Detect which cell encompasses the target text, then output its (x, y) center coordinate. 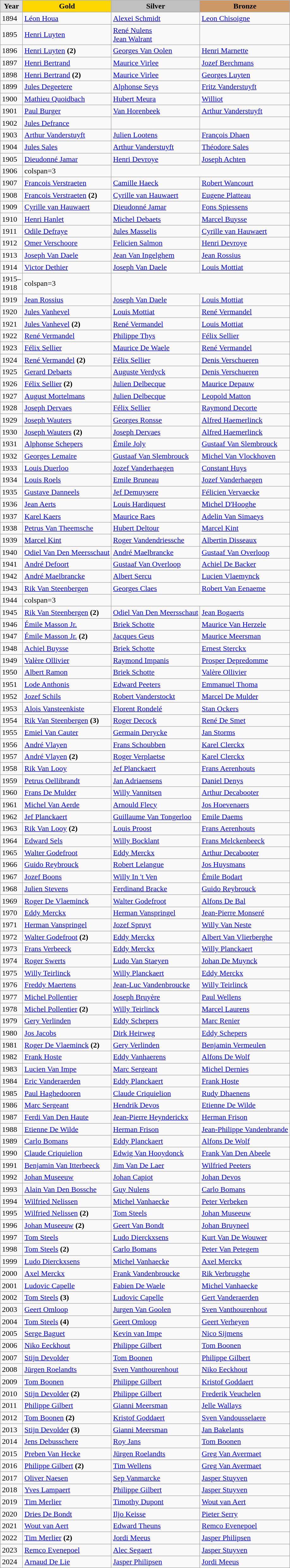
Daniel Denys (245, 781)
Albert Sercu (155, 576)
Rik Van Looy (67, 769)
Jules Vanhevel (67, 312)
1938 (11, 528)
1949 (11, 660)
Marcel Buysse (245, 219)
Ludo Van Staeyen (155, 961)
1974 (11, 961)
Jos Huysmans (245, 865)
Robert Lelangue (155, 865)
Sep Vanmarcke (155, 1478)
2008 (11, 1370)
Victor Dethier (67, 267)
Henri Marnette (245, 51)
Francois Verstraeten (67, 183)
Marcel Laurens (245, 1009)
Rik Verbrugghe (245, 1273)
Florent Rondelé (155, 708)
1971 (11, 925)
Tom Steels (3) (67, 1297)
1983 (11, 1069)
Émile Masson Jr. (67, 624)
1976 (11, 985)
1914 (11, 267)
2022 (11, 1538)
Frans Verbeeck (67, 949)
Francois Verstraeten (2) (67, 195)
Roy Jans (155, 1442)
Guillaume Van Tongerloo (155, 817)
Hubert Deltour (155, 528)
Michel Van Aerde (67, 805)
1988 (11, 1129)
1979 (11, 1021)
Raymond Impanis (155, 660)
Adelin Van Simaeys (245, 516)
Frank Vandenbroucke (155, 1273)
1967 (11, 877)
Hendrik Devos (155, 1105)
1894 (11, 18)
Petrus Van Theemsche (67, 528)
Georges Luyten (245, 75)
René Vermandel (2) (67, 360)
1941 (11, 564)
Fabien De Waele (155, 1285)
1902 (11, 123)
Nico Sijmens (245, 1334)
1909 (11, 207)
Jozef Berchmans (245, 63)
Frans Melckenbeeck (245, 841)
August Mortelmans (67, 396)
1999 (11, 1261)
Henri Bertrand (67, 63)
Fritz Vanderstuyft (245, 87)
1901 (11, 111)
Arnould Flecy (155, 805)
1923 (11, 348)
René Nulens Jean Walrant (155, 35)
Alphonse Seys (155, 87)
Karel Kaers (67, 516)
Williot (245, 99)
Peter Verbeken (245, 1201)
Jean-Pierre Monseré (245, 913)
Georges Van Oolen (155, 51)
Philippe Gilbert (2) (67, 1466)
Émile Bodart (245, 877)
Maurice Raes (155, 516)
1964 (11, 841)
1982 (11, 1057)
Henri Luyten (67, 35)
2017 (11, 1478)
Albert Ramon (67, 672)
Frans De Mulder (67, 793)
Constant Huys (245, 468)
1922 (11, 336)
1960 (11, 793)
1980 (11, 1033)
1926 (11, 384)
1962 (11, 817)
1986 (11, 1105)
Félix Sellier (2) (67, 384)
1989 (11, 1141)
1984 (11, 1081)
Jurgen Van Goolen (155, 1309)
Joseph Wauters (67, 420)
1948 (11, 648)
1939 (11, 540)
Frank Van Den Abeele (245, 1153)
2006 (11, 1346)
Emiel Van Cauter (67, 732)
1921 (11, 324)
Georges Claes (155, 588)
Jan Storms (245, 732)
Ferdi Van Den Haute (67, 1117)
Michel Van Vlockhoven (245, 456)
Jean-Philippe Vandenbrande (245, 1129)
Eddy Vanhaerens (155, 1057)
Alec Segaert (155, 1550)
Alois Vansteenkiste (67, 708)
Oliver Naesen (67, 1478)
1925 (11, 372)
Eugene Platteau (245, 195)
1929 (11, 420)
Gert Vanderaerden (245, 1297)
Willy Bocklant (155, 841)
1959 (11, 781)
Roger Vandendriessche (155, 540)
1937 (11, 516)
Edwig Van Hooydonck (155, 1153)
1945 (11, 612)
1952 (11, 696)
Tim Merlier (67, 1502)
Henri Bertrand (2) (67, 75)
Jozef Boons (67, 877)
1956 (11, 744)
1898 (11, 75)
2004 (11, 1322)
Willy Vannitsen (155, 793)
Joseph Wauters (2) (67, 432)
Sven Vandousselaere (245, 1418)
Émile Masson Jr. (2) (67, 636)
1932 (11, 456)
1994 (11, 1201)
2013 (11, 1430)
1900 (11, 99)
1961 (11, 805)
1957 (11, 757)
Jean-Pierre Heynderickx (155, 1117)
2019 (11, 1502)
Germain Derycke (155, 732)
Rudy Dhaenens (245, 1093)
Eric Vanderaerden (67, 1081)
Maurice Depauw (245, 384)
1934 (11, 480)
Kurt Van De Wouwer (245, 1237)
Louis Roels (67, 480)
1944 (11, 600)
Jozef Spruyt (155, 925)
Jean Bogaerts (245, 612)
Willy In 't Ven (155, 877)
Tim Merlier (2) (67, 1538)
1930 (11, 432)
1990 (11, 1153)
Pieter Serry (245, 1514)
1905 (11, 159)
Omer Verschoore (67, 243)
Preben Van Hecke (67, 1454)
Gustave Danneels (67, 492)
Louis Duerloo (67, 468)
1972 (11, 937)
Jos Jacobs (67, 1033)
Jens Debusschere (67, 1442)
1912 (11, 243)
Jules Masselis (155, 231)
Edward Theuns (155, 1526)
1920 (11, 312)
1985 (11, 1093)
2020 (11, 1514)
1904 (11, 147)
Walter Godefroot (2) (67, 937)
Bronze (245, 6)
Kevin van Impe (155, 1334)
Stan Ockers (245, 708)
1908 (11, 195)
2003 (11, 1309)
1965 (11, 853)
Year (11, 6)
Frederik Veuchelen (245, 1394)
Jacques Geus (155, 636)
1924 (11, 360)
Leopold Matton (245, 396)
Ernest Sterckx (245, 648)
Wilfried Nelissen (2) (67, 1213)
Achiel Buysse (67, 648)
Benjamin Vermeulen (245, 1045)
1996 (11, 1225)
1935 (11, 492)
Freddy Maertens (67, 985)
Jelle Wallays (245, 1406)
Stijn Devolder (2) (67, 1394)
Rik Van Steenbergen (3) (67, 720)
Achiel De Backer (245, 564)
2011 (11, 1406)
François Dhaen (245, 135)
Julien Stevens (67, 889)
Lode Anthonis (67, 684)
Jean Aerts (67, 504)
1946 (11, 624)
Silver (155, 6)
Félicien Vervaecke (245, 492)
Paul Haghedooren (67, 1093)
1897 (11, 63)
Tom Steels (2) (67, 1249)
1955 (11, 732)
Marc Renier (245, 1021)
1895 (11, 35)
1951 (11, 684)
1947 (11, 636)
1928 (11, 408)
Rik Van Steenbergen (67, 588)
Emmanuel Thoma (245, 684)
Michel Pollentier (67, 997)
1913 (11, 255)
1992 (11, 1177)
Henri Hanlet (67, 219)
1997 (11, 1237)
1975 (11, 973)
Julien Lootens (155, 135)
1915–1918 (11, 284)
1950 (11, 672)
Edward Sels (67, 841)
Marcel De Mulder (245, 696)
1936 (11, 504)
Lucien Vlaemynck (245, 576)
1907 (11, 183)
Jan Bakelants (245, 1430)
Théodore Sales (245, 147)
Jean Van Ingelghem (155, 255)
Edward Peeters (155, 684)
2010 (11, 1394)
Michel D'Hooghe (245, 504)
Johan Museeuw (2) (67, 1225)
Fons Spiessens (245, 207)
1977 (11, 997)
2021 (11, 1526)
2005 (11, 1334)
Gold (67, 6)
Philippe Thys (155, 336)
Felicien Salmon (155, 243)
Stijn Devolder (67, 1358)
1978 (11, 1009)
1993 (11, 1189)
Georges Ronsse (155, 420)
Odile Defraye (67, 231)
2000 (11, 1273)
Arnaud De Lie (67, 1562)
André Defoort (67, 564)
1927 (11, 396)
Jos Hoevenaers (245, 805)
Rik Van Looy (2) (67, 829)
Johan Bruyneel (245, 1225)
1919 (11, 300)
2018 (11, 1490)
Iljo Keisse (155, 1514)
Timothy Dupont (155, 1502)
Tom Boonen (2) (67, 1418)
Jules Defrance (67, 123)
Geert Verheyen (245, 1322)
2001 (11, 1285)
Jim Van De Laer (155, 1165)
Geert Van Bondt (155, 1225)
2014 (11, 1442)
Tim Wellens (155, 1466)
Johan De Muynck (245, 961)
Van Horenbeek (155, 111)
Alain Van Den Bossche (67, 1189)
Petrus Oellibrandt (67, 781)
Hubert Meura (155, 99)
2007 (11, 1358)
Emile Bruneau (155, 480)
Prosper Depredomme (245, 660)
Benjamin Van Itterbeeck (67, 1165)
Alphonse Schepers (67, 444)
Paul Wellens (245, 997)
1931 (11, 444)
Dirk Heirweg (155, 1033)
Stijn Devolder (3) (67, 1430)
Jules Sales (67, 147)
Johan Capiot (155, 1177)
Auguste Verdyck (155, 372)
1953 (11, 708)
Lucien Van Impe (67, 1069)
Émile Joly (155, 444)
2009 (11, 1382)
Michel Debaets (155, 219)
Jef Demuysere (155, 492)
1998 (11, 1249)
Joseph Bruyère (155, 997)
Albert Van Vlierberghe (245, 937)
1973 (11, 949)
Roger Verplaetse (155, 757)
Maurice De Waele (155, 348)
Roger De Vlaeminck (2) (67, 1045)
Roger Decock (155, 720)
1940 (11, 552)
1896 (11, 51)
Joseph Achten (245, 159)
Guy Nulens (155, 1189)
Wilfried Peeters (245, 1165)
1911 (11, 231)
Peter Van Petegem (245, 1249)
Michel Dernies (245, 1069)
1969 (11, 901)
1987 (11, 1117)
Jan Adriaensens (155, 781)
1899 (11, 87)
Yves Lampaert (67, 1490)
1970 (11, 913)
Serge Baguet (67, 1334)
Roger De Vlaeminck (67, 901)
Alexei Schmidt (155, 18)
2012 (11, 1418)
Dries De Bondt (67, 1514)
2024 (11, 1562)
Léon Houa (67, 18)
1903 (11, 135)
Robert Wancourt (245, 183)
Willy Van Neste (245, 925)
Jean-Luc Vandenbroucke (155, 985)
1966 (11, 865)
Louis Hardiquest (155, 504)
Maurice Meersman (245, 636)
Wilfried Nelissen (67, 1201)
André Vlayen (2) (67, 757)
1968 (11, 889)
Robert Vanderstockt (155, 696)
1995 (11, 1213)
1954 (11, 720)
1933 (11, 468)
1991 (11, 1165)
2023 (11, 1550)
Johan Devos (245, 1177)
Jules Vanhevel (2) (67, 324)
Jules Degeetere (67, 87)
1942 (11, 576)
Albertin Disseaux (245, 540)
Camille Haeck (155, 183)
André Vlayen (67, 744)
Mathieu Quoidbach (67, 99)
1910 (11, 219)
Gerard Debaets (67, 372)
1943 (11, 588)
Maurice Van Herzele (245, 624)
Tom Steels (4) (67, 1322)
Emile Daems (245, 817)
Ferdinand Bracke (155, 889)
Michel Pollentier (2) (67, 1009)
Jozef Schils (67, 696)
René De Smet (245, 720)
1906 (11, 171)
Louis Proost (155, 829)
Paul Burger (67, 111)
Frans Schoubben (155, 744)
1981 (11, 1045)
Rik Van Steenbergen (2) (67, 612)
2002 (11, 1297)
Roger Swerts (67, 961)
Leon Chisoigne (245, 18)
2016 (11, 1466)
Alfons De Bal (245, 901)
1958 (11, 769)
Henri Luyten (2) (67, 51)
Georges Lemaire (67, 456)
Raymond Decorte (245, 408)
Robert Van Eenaeme (245, 588)
2015 (11, 1454)
1963 (11, 829)
